Extract the [x, y] coordinate from the center of the cell holding the provided text.  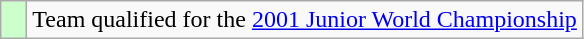
Team qualified for the 2001 Junior World Championship [305, 20]
